Extract the [X, Y] coordinate from the center of the cell holding the provided text.  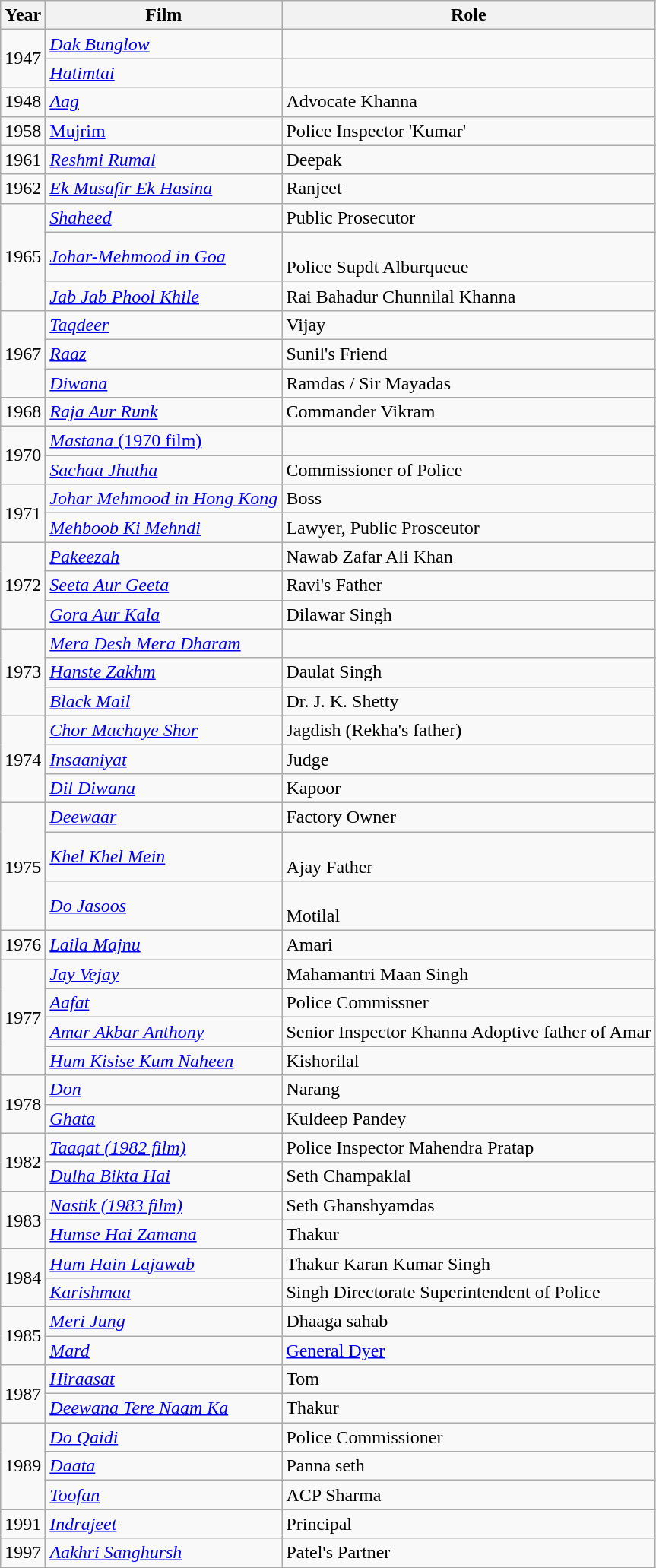
Johar Mehmood in Hong Kong [164, 499]
1947 [23, 59]
Laila Majnu [164, 945]
Mujrim [164, 131]
1997 [23, 1553]
Toofan [164, 1495]
Tom [468, 1379]
Do Jasoos [164, 906]
Senior Inspector Khanna Adoptive father of Amar [468, 1032]
Boss [468, 499]
Johar-Mehmood in Goa [164, 257]
Gora Aur Kala [164, 614]
Advocate Khanna [468, 102]
1977 [23, 1017]
Jab Jab Phool Khile [164, 296]
1978 [23, 1104]
Taqdeer [164, 325]
Reshmi Rumal [164, 160]
Police Inspector 'Kumar' [468, 131]
Deewana Tere Naam Ka [164, 1408]
1985 [23, 1335]
Hanste Zakhm [164, 672]
Pakeezah [164, 557]
Shaheed [164, 217]
Principal [468, 1524]
1968 [23, 412]
Karishmaa [164, 1292]
ACP Sharma [468, 1495]
Daulat Singh [468, 672]
Ek Musafir Ek Hasina [164, 189]
Dak Bunglow [164, 44]
Insaaniyat [164, 759]
1989 [23, 1466]
Factory Owner [468, 817]
Sunil's Friend [468, 354]
Do Qaidi [164, 1437]
General Dyer [468, 1350]
Ravi's Father [468, 586]
Hum Kisise Kum Naheen [164, 1061]
Vijay [468, 325]
Raja Aur Runk [164, 412]
Kishorilal [468, 1061]
Diwana [164, 382]
Singh Directorate Superintendent of Police [468, 1292]
1974 [23, 759]
Seth Ghanshyamdas [468, 1205]
Dhaaga sahab [468, 1321]
Ramdas / Sir Mayadas [468, 382]
1958 [23, 131]
1962 [23, 189]
Mahamantri Maan Singh [468, 974]
Patel's Partner [468, 1553]
Dulha Bikta Hai [164, 1176]
Nastik (1983 film) [164, 1205]
Lawyer, Public Prosceutor [468, 528]
Seeta Aur Geeta [164, 586]
Commissioner of Police [468, 470]
Nawab Zafar Ali Khan [468, 557]
Film [164, 15]
Mehboob Ki Mehndi [164, 528]
Humse Hai Zamana [164, 1234]
Hum Hain Lajawab [164, 1263]
Amar Akbar Anthony [164, 1032]
Raaz [164, 354]
1982 [23, 1162]
Mastana (1970 film) [164, 441]
Mera Desh Mera Dharam [164, 643]
Taaqat (1982 film) [164, 1147]
Ajay Father [468, 856]
Aag [164, 102]
Jay Vejay [164, 974]
Black Mail [164, 701]
Police Commissner [468, 1003]
Aafat [164, 1003]
1973 [23, 672]
Deepak [468, 160]
Rai Bahadur Chunnilal Khanna [468, 296]
Police Inspector Mahendra Pratap [468, 1147]
Amari [468, 945]
Aakhri Sanghursh [164, 1553]
Ranjeet [468, 189]
1965 [23, 257]
Thakur Karan Kumar Singh [468, 1263]
1967 [23, 354]
Narang [468, 1090]
Meri Jung [164, 1321]
1972 [23, 586]
Dil Diwana [164, 788]
Hatimtai [164, 73]
Dr. J. K. Shetty [468, 701]
1987 [23, 1394]
1983 [23, 1220]
Sachaa Jhutha [164, 470]
Panna seth [468, 1466]
Motilal [468, 906]
1948 [23, 102]
1984 [23, 1278]
Police Commissioner [468, 1437]
Hiraasat [164, 1379]
Ghata [164, 1119]
Role [468, 15]
Chor Machaye Shor [164, 730]
Commander Vikram [468, 412]
1976 [23, 945]
Judge [468, 759]
Khel Khel Mein [164, 856]
Public Prosecutor [468, 217]
Year [23, 15]
Kuldeep Pandey [468, 1119]
Daata [164, 1466]
Kapoor [468, 788]
1971 [23, 513]
Police Supdt Alburqueue [468, 257]
Don [164, 1090]
Mard [164, 1350]
Deewaar [164, 817]
Jagdish (Rekha's father) [468, 730]
1970 [23, 455]
Dilawar Singh [468, 614]
Indrajeet [164, 1524]
1975 [23, 866]
Seth Champaklal [468, 1176]
1991 [23, 1524]
1961 [23, 160]
